Determine the (X, Y) coordinate at the center of the cell enclosing the given text.  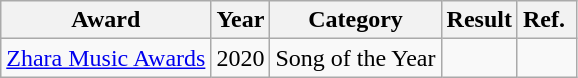
Zhara Music Awards (106, 58)
Song of the Year (356, 58)
Award (106, 20)
Result (479, 20)
2020 (240, 58)
Ref. (546, 20)
Category (356, 20)
Year (240, 20)
